Identify which cell holds the provided text, then report its (x, y) central coordinate. 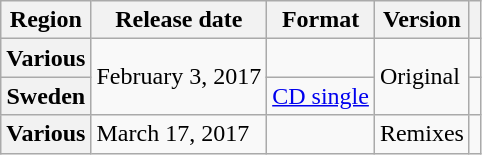
Version (422, 20)
Remixes (422, 134)
Release date (179, 20)
CD single (321, 96)
March 17, 2017 (179, 134)
Region (46, 20)
Sweden (46, 96)
Format (321, 20)
Original (422, 77)
February 3, 2017 (179, 77)
